Scan for the cell matching the given text and deliver its [X, Y] coordinate at center. 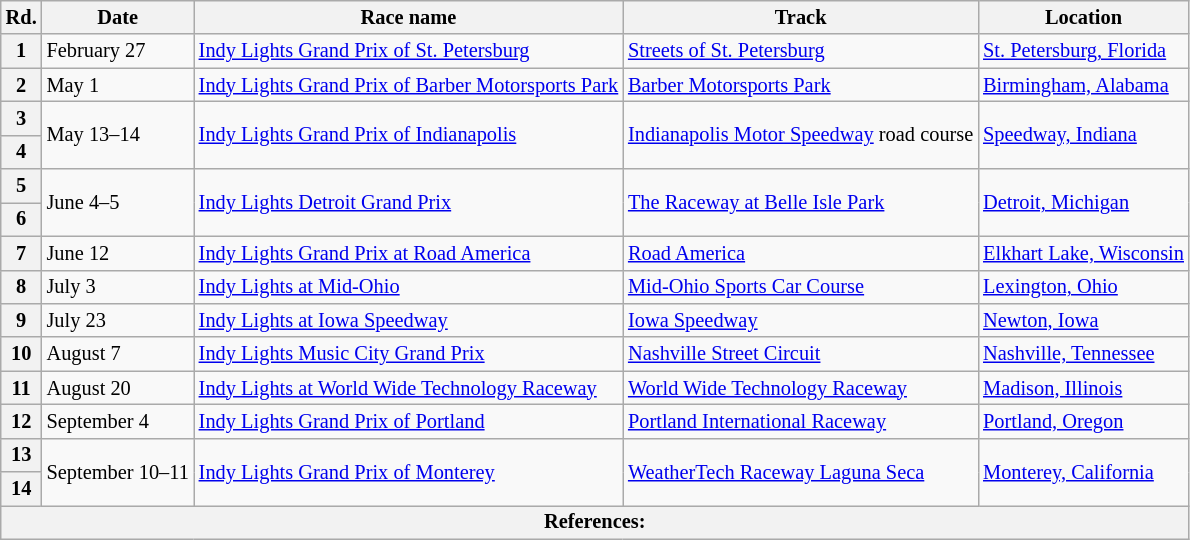
7 [22, 253]
Nashville, Tennessee [1084, 354]
February 27 [118, 51]
References: [595, 522]
Indianapolis Motor Speedway road course [800, 134]
Location [1084, 17]
August 7 [118, 354]
The Raceway at Belle Isle Park [800, 202]
Indy Lights at Mid-Ohio [408, 287]
Streets of St. Petersburg [800, 51]
September 10–11 [118, 472]
11 [22, 388]
4 [22, 152]
Mid-Ohio Sports Car Course [800, 287]
Barber Motorsports Park [800, 85]
Race name [408, 17]
Rd. [22, 17]
September 4 [118, 421]
Indy Lights Grand Prix of Portland [408, 421]
Nashville Street Circuit [800, 354]
Indy Lights Grand Prix of St. Petersburg [408, 51]
Indy Lights Music City Grand Prix [408, 354]
Birmingham, Alabama [1084, 85]
World Wide Technology Raceway [800, 388]
July 3 [118, 287]
Elkhart Lake, Wisconsin [1084, 253]
May 13–14 [118, 134]
Lexington, Ohio [1084, 287]
Monterey, California [1084, 472]
May 1 [118, 85]
5 [22, 186]
July 23 [118, 320]
WeatherTech Raceway Laguna Seca [800, 472]
Road America [800, 253]
St. Petersburg, Florida [1084, 51]
Portland International Raceway [800, 421]
Indy Lights Detroit Grand Prix [408, 202]
6 [22, 219]
Newton, Iowa [1084, 320]
13 [22, 455]
10 [22, 354]
1 [22, 51]
Madison, Illinois [1084, 388]
Indy Lights Grand Prix at Road America [408, 253]
8 [22, 287]
Indy Lights Grand Prix of Monterey [408, 472]
June 12 [118, 253]
Indy Lights at World Wide Technology Raceway [408, 388]
Iowa Speedway [800, 320]
9 [22, 320]
August 20 [118, 388]
Portland, Oregon [1084, 421]
Track [800, 17]
Speedway, Indiana [1084, 134]
Date [118, 17]
3 [22, 118]
Indy Lights Grand Prix of Barber Motorsports Park [408, 85]
Indy Lights Grand Prix of Indianapolis [408, 134]
Detroit, Michigan [1084, 202]
12 [22, 421]
2 [22, 85]
Indy Lights at Iowa Speedway [408, 320]
June 4–5 [118, 202]
14 [22, 489]
